Identify which cell holds the provided text, then report its (x, y) central coordinate. 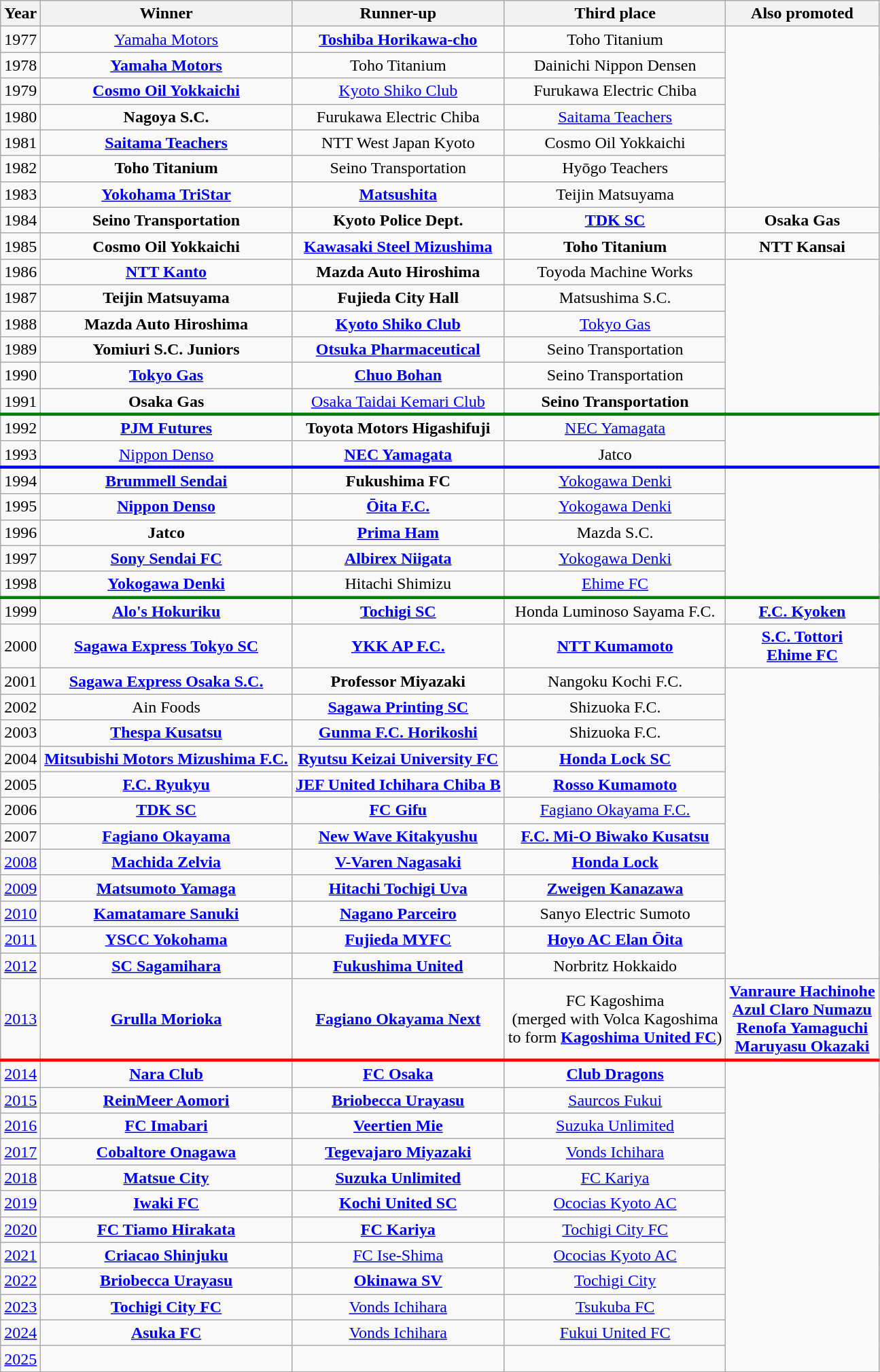
1992 (20, 428)
F.C. Mi-O Biwako Kusatsu (615, 836)
Honda Lock SC (615, 759)
Fukui United FC (615, 1333)
Nangoku Kochi F.C. (615, 681)
Hoyo AC Elan Ōita (615, 939)
Runner-up (398, 14)
Sagawa Printing SC (398, 707)
2025 (20, 1358)
Gunma F.C. Horikoshi (398, 733)
FC Ise-Shima (398, 1255)
Tsukuba FC (615, 1307)
Machida Zelvia (166, 862)
2015 (20, 1100)
2007 (20, 836)
2006 (20, 810)
Prima Ham (398, 532)
Kochi United SC (398, 1204)
NTT West Japan Kyoto (398, 143)
2012 (20, 965)
Hyōgo Teachers (615, 168)
Zweigen Kanazawa (615, 888)
1989 (20, 350)
Sony Sendai FC (166, 558)
Vanraure HachinoheAzul Claro NumazuRenofa YamaguchiMaruyasu Okazaki (802, 1020)
Matsue City (166, 1178)
1995 (20, 507)
PJM Futures (166, 428)
2013 (20, 1020)
Matsushima S.C. (615, 297)
Nara Club (166, 1074)
FC Tiamo Hirakata (166, 1229)
1996 (20, 532)
2001 (20, 681)
Kamatamare Sanuki (166, 914)
YKK AP F.C. (398, 647)
Thespa Kusatsu (166, 733)
Club Dragons (615, 1074)
1997 (20, 558)
Ehime FC (615, 584)
Also promoted (802, 14)
Ain Foods (166, 707)
1999 (20, 611)
Tegevajaro Miyazaki (398, 1152)
Fagiano Okayama F.C. (615, 810)
Toyoda Machine Works (615, 272)
1982 (20, 168)
1987 (20, 297)
Tochigi SC (398, 611)
1991 (20, 401)
Nagano Parceiro (398, 914)
Yomiuri S.C. Juniors (166, 350)
Tochigi City (615, 1281)
2002 (20, 707)
Professor Miyazaki (398, 681)
Rosso Kumamoto (615, 784)
Mazda S.C. (615, 532)
Ryutsu Keizai University FC (398, 759)
V-Varen Nagasaki (398, 862)
Veertien Mie (398, 1126)
FC Gifu (398, 810)
Nagoya S.C. (166, 117)
Mitsubishi Motors Mizushima F.C. (166, 759)
Osaka Taidai Kemari Club (398, 401)
1983 (20, 194)
Grulla Morioka (166, 1020)
Fukushima United (398, 965)
1998 (20, 584)
2019 (20, 1204)
2021 (20, 1255)
Sagawa Express Osaka S.C. (166, 681)
Sagawa Express Tokyo SC (166, 647)
FC Osaka (398, 1074)
Fujieda City Hall (398, 297)
1994 (20, 480)
Alo's Hokuriku (166, 611)
Albirex Niigata (398, 558)
1990 (20, 376)
1978 (20, 65)
Yokohama TriStar (166, 194)
NTT Kanto (166, 272)
F.C. Ryukyu (166, 784)
Hitachi Tochigi Uva (398, 888)
1985 (20, 246)
Okinawa SV (398, 1281)
2016 (20, 1126)
1977 (20, 39)
2011 (20, 939)
1980 (20, 117)
Toshiba Horikawa-cho (398, 39)
F.C. Kyoken (802, 611)
2005 (20, 784)
Saurcos Fukui (615, 1100)
Fagiano Okayama Next (398, 1020)
2004 (20, 759)
Toyota Motors Higashifuji (398, 428)
2009 (20, 888)
2000 (20, 647)
1986 (20, 272)
Winner (166, 14)
FC Imabari (166, 1126)
1984 (20, 220)
Fujieda MYFC (398, 939)
S.C. TottoriEhime FC (802, 647)
SC Sagamihara (166, 965)
2003 (20, 733)
Norbritz Hokkaido (615, 965)
Criacao Shinjuku (166, 1255)
Sanyo Electric Sumoto (615, 914)
Kawasaki Steel Mizushima (398, 246)
YSCC Yokohama (166, 939)
Third place (615, 14)
2023 (20, 1307)
2020 (20, 1229)
JEF United Ichihara Chiba B (398, 784)
2010 (20, 914)
2014 (20, 1074)
Asuka FC (166, 1333)
1993 (20, 454)
Brummell Sendai (166, 480)
Chuo Bohan (398, 376)
New Wave Kitakyushu (398, 836)
2017 (20, 1152)
NTT Kansai (802, 246)
2008 (20, 862)
Honda Luminoso Sayama F.C. (615, 611)
Kyoto Police Dept. (398, 220)
Fukushima FC (398, 480)
Matsushita (398, 194)
Honda Lock (615, 862)
Iwaki FC (166, 1204)
Otsuka Pharmaceutical (398, 350)
1981 (20, 143)
Year (20, 14)
2018 (20, 1178)
Fagiano Okayama (166, 836)
Matsumoto Yamaga (166, 888)
NTT Kumamoto (615, 647)
2024 (20, 1333)
Dainichi Nippon Densen (615, 65)
Cobaltore Onagawa (166, 1152)
2022 (20, 1281)
Ōita F.C. (398, 507)
Hitachi Shimizu (398, 584)
ReinMeer Aomori (166, 1100)
1988 (20, 324)
FC Kagoshima(merged with Volca Kagoshimato form Kagoshima United FC) (615, 1020)
1979 (20, 91)
